For the text-containing cell, return its midpoint in [x, y] coordinate format. 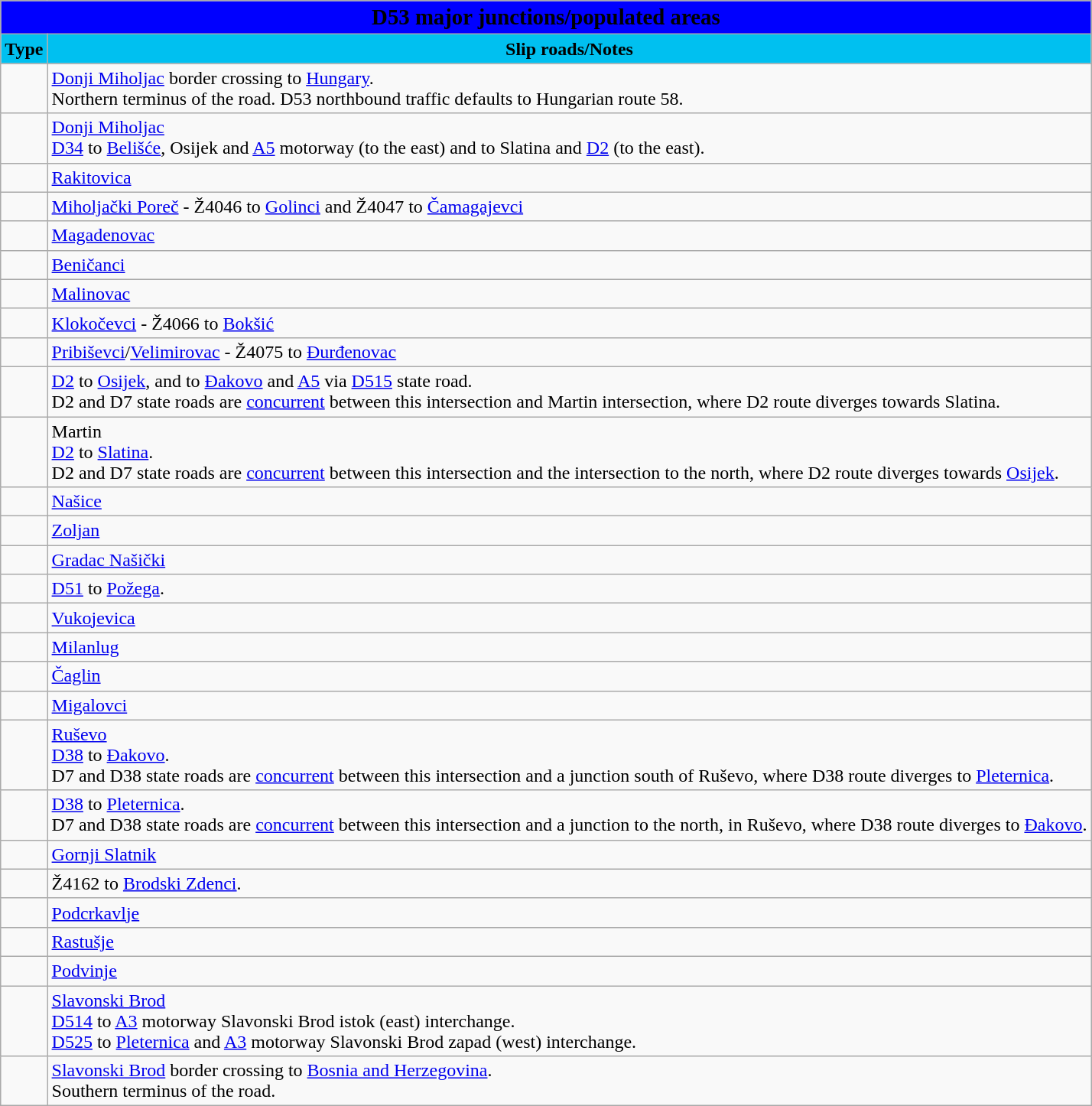
Slip roads/Notes [569, 49]
Pribiševci/Velimirovac - Ž4075 to Đurđenovac [569, 352]
Magadenovac [569, 236]
Donji Miholjac D34 to Belišće, Osijek and A5 motorway (to the east) and to Slatina and D2 (to the east). [569, 138]
Miholjački Poreč - Ž4046 to Golinci and Ž4047 to Čamagajevci [569, 207]
Zoljan [569, 531]
Čaglin [569, 676]
Milanlug [569, 647]
Beničanci [569, 265]
Vukojevica [569, 618]
D53 major junctions/populated areas [546, 18]
Type [24, 49]
Ž4162 to Brodski Zdenci. [569, 883]
Rastušje [569, 942]
Gradac Našički [569, 560]
Malinovac [569, 294]
Gornji Slatnik [569, 854]
Podvinje [569, 971]
Migalovci [569, 705]
D51 to Požega. [569, 589]
Rakitovica [569, 177]
Našice [569, 502]
Podcrkavlje [569, 912]
Slavonski Brod border crossing to Bosnia and Herzegovina. Southern terminus of the road. [569, 1082]
Donji Miholjac border crossing to Hungary. Northern terminus of the road. D53 northbound traffic defaults to Hungarian route 58. [569, 89]
Klokočevci - Ž4066 to Bokšić [569, 323]
